Return the [x, y] coordinate for the center point of the cell that contains the specified text.  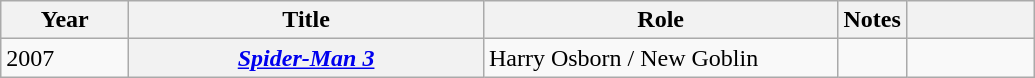
Title [306, 20]
2007 [65, 58]
Notes [872, 20]
Harry Osborn / New Goblin [660, 58]
Spider-Man 3 [306, 58]
Role [660, 20]
Year [65, 20]
